Return the (X, Y) coordinate for the center point of the cell that contains the specified text.  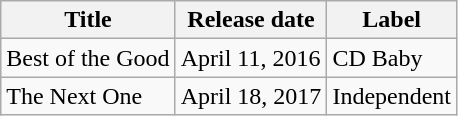
April 11, 2016 (251, 58)
The Next One (88, 96)
Best of the Good (88, 58)
Release date (251, 20)
Label (392, 20)
Title (88, 20)
April 18, 2017 (251, 96)
CD Baby (392, 58)
Independent (392, 96)
